Search for the cell housing the specified text and yield its (x, y) center coordinate. 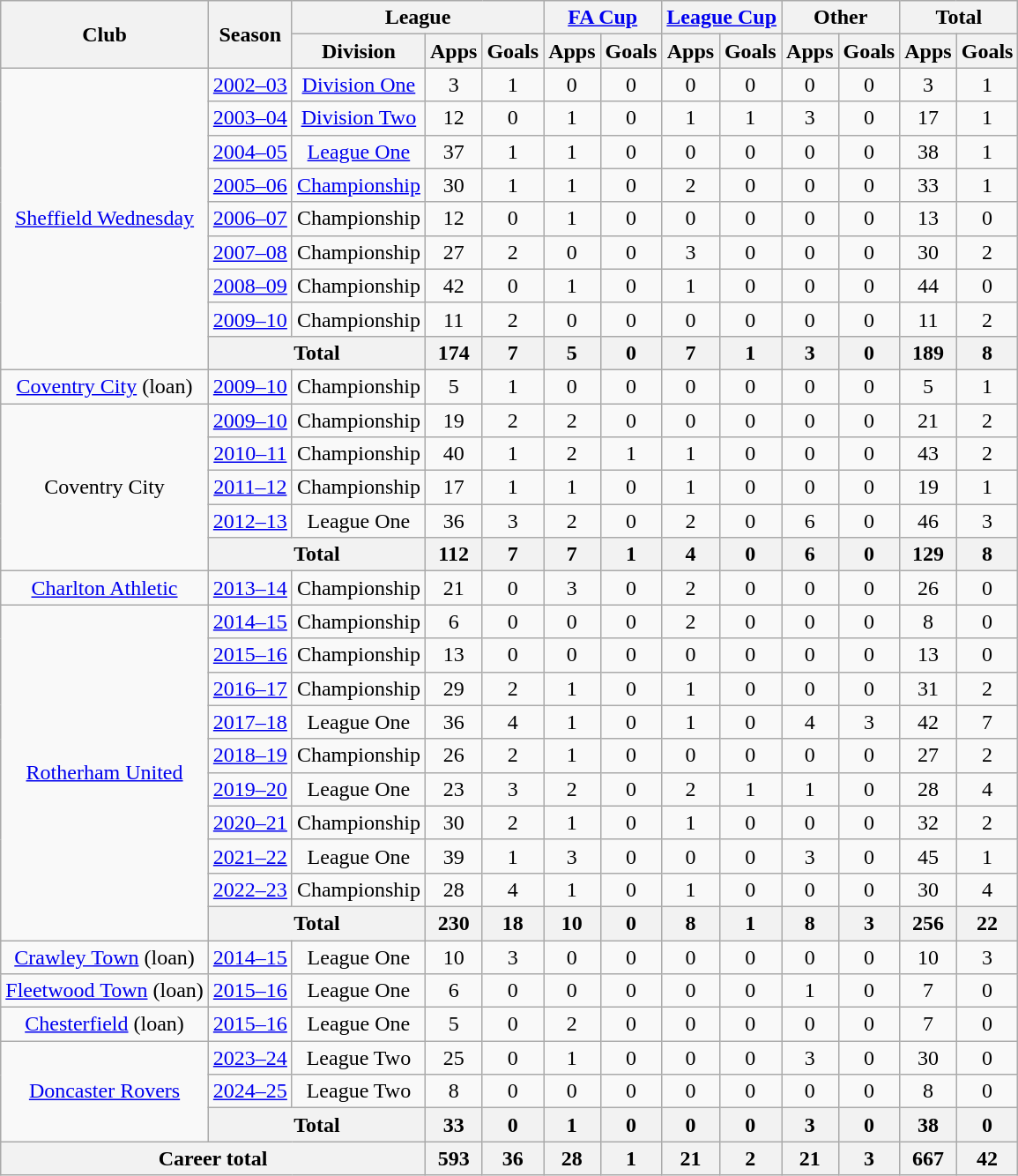
112 (453, 555)
Division (358, 51)
230 (453, 923)
37 (453, 152)
2007–08 (250, 252)
2010–11 (250, 454)
2013–14 (250, 588)
Chesterfield (loan) (105, 1024)
Club (105, 34)
45 (928, 856)
FA Cup (603, 18)
2019–20 (250, 789)
Sheffield Wednesday (105, 219)
46 (928, 521)
25 (453, 1058)
Doncaster Rovers (105, 1091)
2023–24 (250, 1058)
2012–13 (250, 521)
43 (928, 454)
29 (453, 688)
2005–06 (250, 185)
256 (928, 923)
23 (453, 789)
Coventry City (105, 488)
32 (928, 822)
18 (513, 923)
Rotherham United (105, 772)
593 (453, 1158)
2002–03 (250, 85)
Crawley Town (loan) (105, 956)
Season (250, 34)
Coventry City (loan) (105, 386)
2004–05 (250, 152)
2017–18 (250, 722)
22 (987, 923)
174 (453, 353)
League (418, 18)
2016–17 (250, 688)
2011–12 (250, 488)
Division Two (358, 118)
40 (453, 454)
39 (453, 856)
2022–23 (250, 889)
League Cup (722, 18)
2020–21 (250, 822)
2006–07 (250, 219)
189 (928, 353)
2024–25 (250, 1091)
2003–04 (250, 118)
Division One (358, 85)
2021–22 (250, 856)
2008–09 (250, 286)
Other (841, 18)
667 (928, 1158)
Charlton Athletic (105, 588)
Fleetwood Town (loan) (105, 991)
Career total (213, 1158)
31 (928, 688)
129 (928, 555)
2018–19 (250, 755)
44 (928, 286)
